Output the [x, y] coordinate of the center of the cell containing the given text.  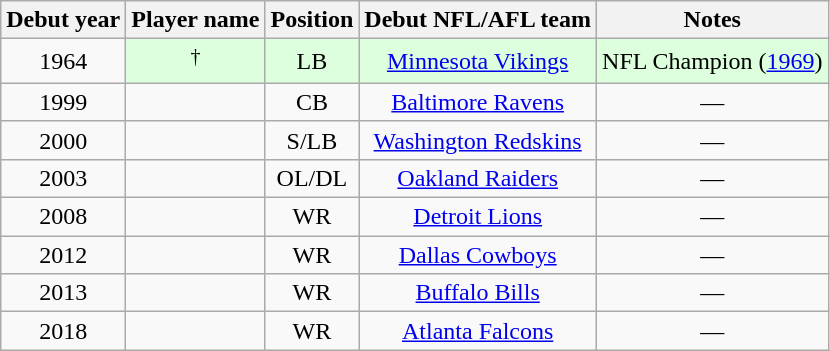
2018 [64, 331]
Detroit Lions [478, 217]
Debut year [64, 20]
2012 [64, 255]
OL/DL [312, 178]
Oakland Raiders [478, 178]
CB [312, 102]
1999 [64, 102]
S/LB [312, 140]
1964 [64, 62]
2008 [64, 217]
Baltimore Ravens [478, 102]
2003 [64, 178]
Washington Redskins [478, 140]
2013 [64, 293]
Dallas Cowboys [478, 255]
2000 [64, 140]
Notes [712, 20]
Buffalo Bills [478, 293]
Debut NFL/AFL team [478, 20]
Player name [196, 20]
Minnesota Vikings [478, 62]
Position [312, 20]
† [196, 62]
Atlanta Falcons [478, 331]
NFL Champion (1969) [712, 62]
LB [312, 62]
